Search for the cell housing the specified text and yield its (x, y) center coordinate. 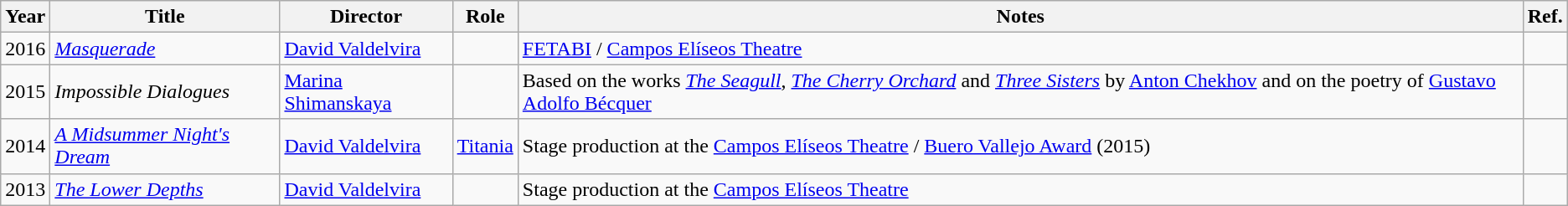
Notes (1020, 17)
Director (366, 17)
Title (165, 17)
Impossible Dialogues (165, 92)
FETABI / Campos Elíseos Theatre (1020, 49)
Ref. (1545, 17)
Based on the works The Seagull, The Cherry Orchard and Three Sisters by Anton Chekhov and on the poetry of Gustavo Adolfo Bécquer (1020, 92)
A Midsummer Night's Dream (165, 146)
Titania (485, 146)
2015 (25, 92)
Year (25, 17)
2016 (25, 49)
The Lower Depths (165, 189)
Masquerade (165, 49)
2014 (25, 146)
Role (485, 17)
Stage production at the Campos Elíseos Theatre / Buero Vallejo Award (2015) (1020, 146)
Stage production at the Campos Elíseos Theatre (1020, 189)
2013 (25, 189)
Marina Shimanskaya (366, 92)
